Scan for the cell matching the given text and deliver its [X, Y] coordinate at center. 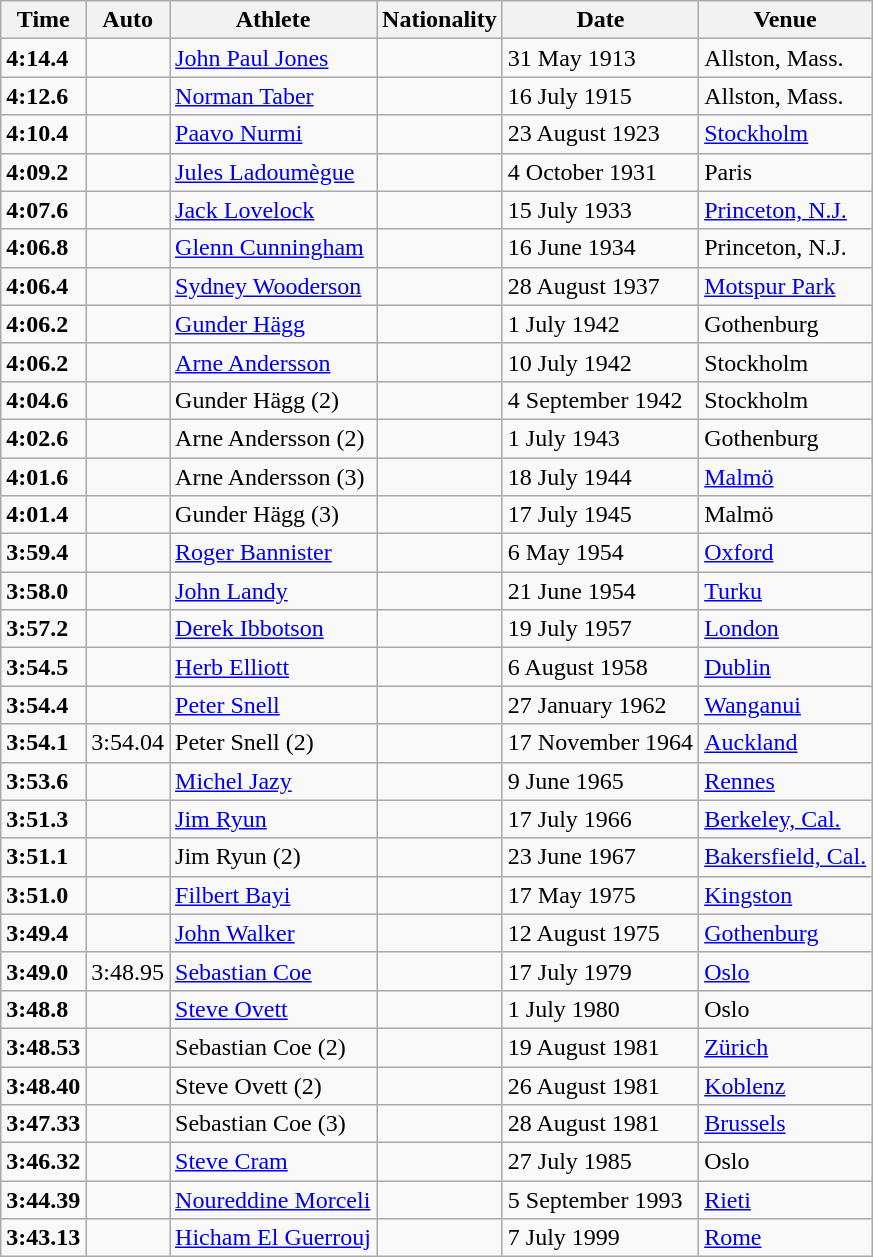
4:01.6 [44, 477]
16 June 1934 [600, 248]
3:51.0 [44, 895]
27 January 1962 [600, 705]
3:47.33 [44, 1124]
Zürich [786, 1047]
Berkeley, Cal. [786, 819]
Paavo Nurmi [274, 134]
Wanganui [786, 705]
4 September 1942 [600, 400]
10 July 1942 [600, 362]
Bakersfield, Cal. [786, 857]
6 May 1954 [600, 553]
4:06.4 [44, 286]
4:02.6 [44, 438]
1 July 1942 [600, 324]
12 August 1975 [600, 933]
3:49.4 [44, 933]
3:51.1 [44, 857]
Brussels [786, 1124]
Athlete [274, 20]
9 June 1965 [600, 781]
Peter Snell [274, 705]
4:06.8 [44, 248]
Auto [128, 20]
23 June 1967 [600, 857]
Oxford [786, 553]
4:12.6 [44, 96]
Steve Ovett (2) [274, 1085]
3:48.53 [44, 1047]
John Paul Jones [274, 58]
Arne Andersson (2) [274, 438]
27 July 1985 [600, 1162]
17 July 1945 [600, 515]
Jim Ryun (2) [274, 857]
3:51.3 [44, 819]
Sydney Wooderson [274, 286]
19 August 1981 [600, 1047]
3:54.4 [44, 705]
Filbert Bayi [274, 895]
3:54.1 [44, 743]
Time [44, 20]
4:07.6 [44, 210]
Motspur Park [786, 286]
3:48.8 [44, 1009]
Jim Ryun [274, 819]
1 July 1980 [600, 1009]
Herb Elliott [274, 667]
Rennes [786, 781]
3:48.95 [128, 971]
3:48.40 [44, 1085]
17 July 1966 [600, 819]
3:54.5 [44, 667]
Steve Cram [274, 1162]
Sebastian Coe (2) [274, 1047]
3:57.2 [44, 629]
6 August 1958 [600, 667]
Auckland [786, 743]
Gunder Hägg (3) [274, 515]
28 August 1937 [600, 286]
4:04.6 [44, 400]
3:49.0 [44, 971]
17 July 1979 [600, 971]
Glenn Cunningham [274, 248]
John Landy [274, 591]
7 July 1999 [600, 1238]
Roger Bannister [274, 553]
Gunder Hägg [274, 324]
16 July 1915 [600, 96]
Venue [786, 20]
Hicham El Guerrouj [274, 1238]
3:46.32 [44, 1162]
18 July 1944 [600, 477]
3:54.04 [128, 743]
17 May 1975 [600, 895]
Norman Taber [274, 96]
4:10.4 [44, 134]
19 July 1957 [600, 629]
Jack Lovelock [274, 210]
Rieti [786, 1200]
17 November 1964 [600, 743]
5 September 1993 [600, 1200]
Sebastian Coe (3) [274, 1124]
Turku [786, 591]
3:58.0 [44, 591]
Steve Ovett [274, 1009]
3:43.13 [44, 1238]
31 May 1913 [600, 58]
4:14.4 [44, 58]
1 July 1943 [600, 438]
26 August 1981 [600, 1085]
Kingston [786, 895]
3:59.4 [44, 553]
Jules Ladoumègue [274, 172]
Nationality [440, 20]
3:53.6 [44, 781]
Gunder Hägg (2) [274, 400]
Date [600, 20]
3:44.39 [44, 1200]
4 October 1931 [600, 172]
23 August 1923 [600, 134]
21 June 1954 [600, 591]
4:09.2 [44, 172]
4:01.4 [44, 515]
Derek Ibbotson [274, 629]
Arne Andersson [274, 362]
15 July 1933 [600, 210]
Dublin [786, 667]
Noureddine Morceli [274, 1200]
28 August 1981 [600, 1124]
London [786, 629]
John Walker [274, 933]
Arne Andersson (3) [274, 477]
Koblenz [786, 1085]
Peter Snell (2) [274, 743]
Paris [786, 172]
Sebastian Coe [274, 971]
Rome [786, 1238]
Michel Jazy [274, 781]
